Scan for the cell matching the given text and deliver its [x, y] coordinate at center. 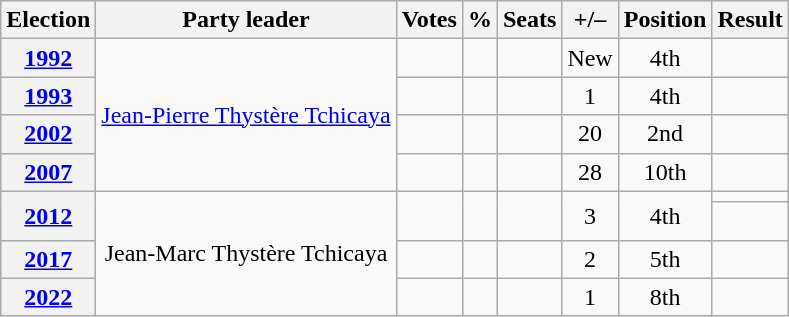
Seats [529, 20]
Position [665, 20]
2007 [48, 172]
Jean-Marc Thystère Tchicaya [246, 254]
New [590, 58]
8th [665, 297]
2017 [48, 259]
2012 [48, 216]
Election [48, 20]
5th [665, 259]
% [480, 20]
3 [590, 216]
Jean-Pierre Thystère Tchicaya [246, 115]
Votes [429, 20]
20 [590, 134]
2002 [48, 134]
1992 [48, 58]
2 [590, 259]
Party leader [246, 20]
1993 [48, 96]
2nd [665, 134]
28 [590, 172]
10th [665, 172]
Result [750, 20]
+/– [590, 20]
2022 [48, 297]
